Pinpoint the cell where the given text exists, returning its [X, Y] midpoint coordinate. 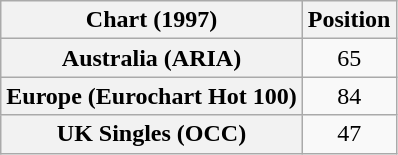
65 [349, 58]
84 [349, 96]
Position [349, 20]
47 [349, 134]
Chart (1997) [152, 20]
UK Singles (OCC) [152, 134]
Europe (Eurochart Hot 100) [152, 96]
Australia (ARIA) [152, 58]
